Provide the (x, y) coordinate of the cell's center where the given text is located.  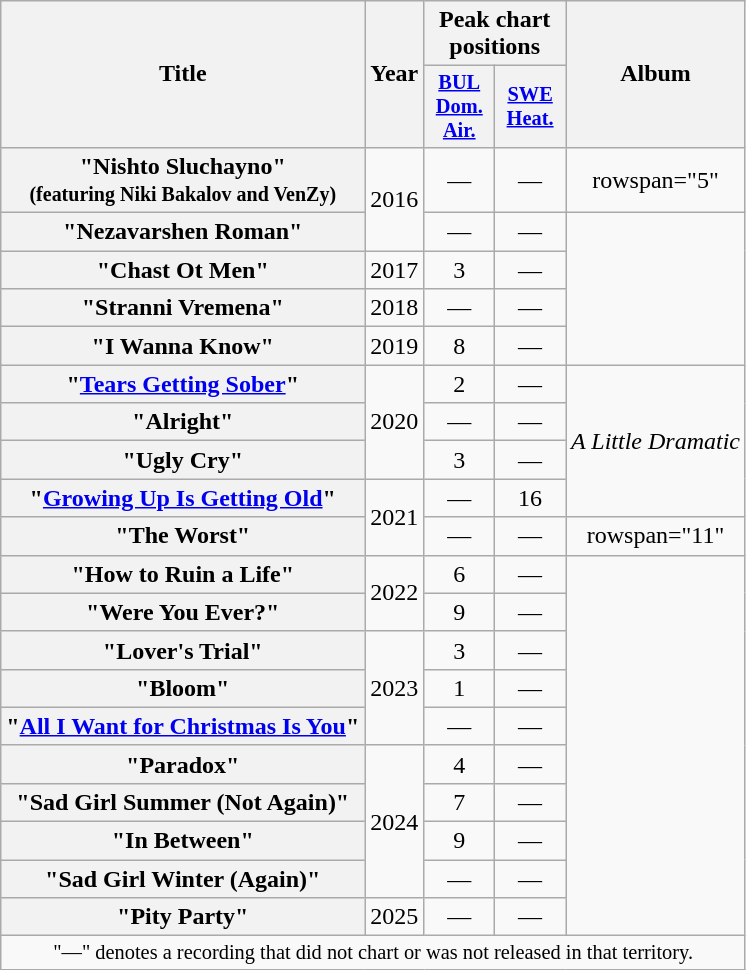
1 (460, 688)
2024 (394, 821)
Peak chart positions (495, 34)
2022 (394, 593)
"Paradox" (183, 764)
2017 (394, 270)
"Bloom" (183, 688)
6 (460, 574)
2023 (394, 688)
"Tears Getting Sober" (183, 384)
"—" denotes a recording that did not chart or was not released in that territory. (374, 953)
Album (656, 74)
"How to Ruin a Life" (183, 574)
"Chast Ot Men" (183, 270)
"Alright" (183, 422)
"Nishto Sluchayno"(featuring Niki Bakalov and VenZy) (183, 180)
2020 (394, 422)
Title (183, 74)
"I Wanna Know" (183, 346)
4 (460, 764)
Year (394, 74)
"Nezavarshen Roman" (183, 232)
"Lover's Trial" (183, 650)
8 (460, 346)
2016 (394, 198)
"In Between" (183, 841)
A Little Dramatic (656, 441)
"Stranni Vremena" (183, 308)
7 (460, 802)
2025 (394, 917)
2019 (394, 346)
2 (460, 384)
"Ugly Cry" (183, 460)
"Growing Up Is Getting Old" (183, 498)
SWEHeat. (530, 107)
"Pity Party" (183, 917)
"Sad Girl Winter (Again)" (183, 879)
2021 (394, 517)
16 (530, 498)
"All I Want for Christmas Is You" (183, 726)
rowspan="5" (656, 180)
2018 (394, 308)
"Were You Ever?" (183, 612)
BULDom.Air. (460, 107)
"The Worst" (183, 536)
"Sad Girl Summer (Not Again)" (183, 802)
rowspan="11" (656, 536)
